Return the [x, y] coordinate for the center point of the cell that contains the specified text.  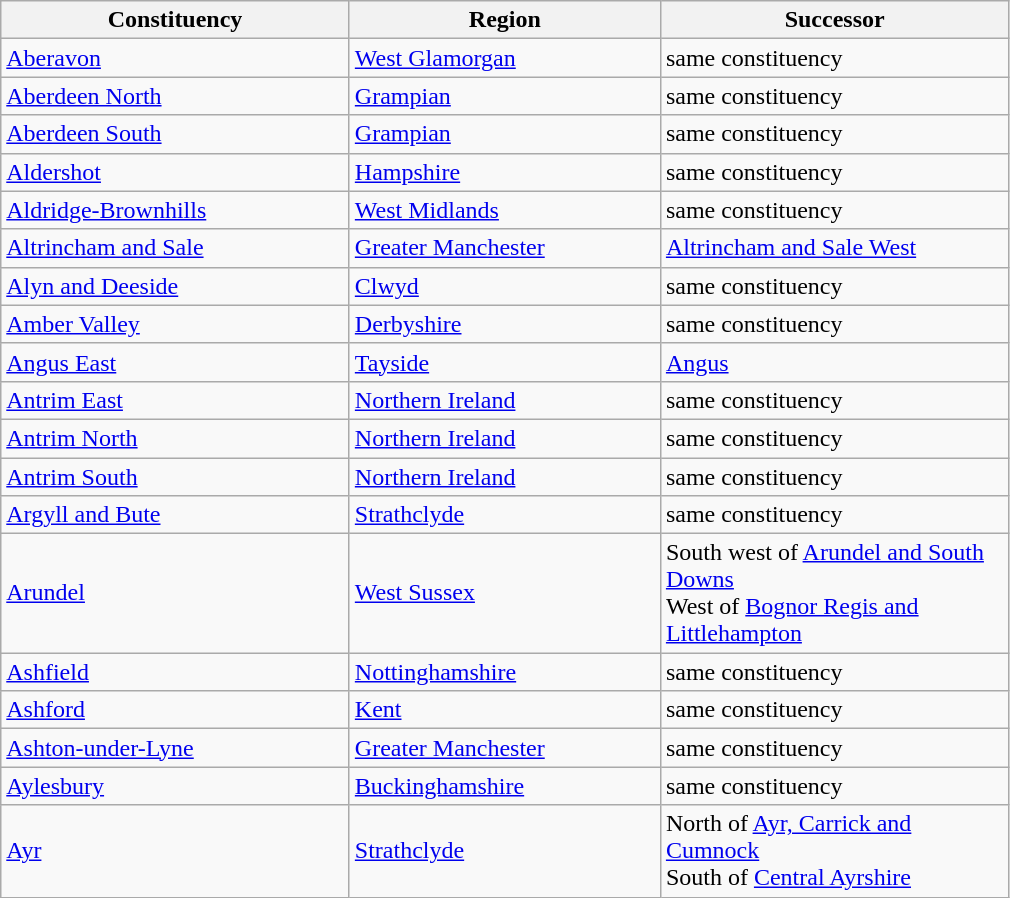
West Midlands [504, 210]
Arundel [176, 594]
Ayr [176, 851]
Aldershot [176, 172]
Ashfield [176, 672]
North of Ayr, Carrick and Cumnock South of Central Ayrshire [834, 851]
West Sussex [504, 594]
Derbyshire [504, 324]
Ashton-under-Lyne [176, 748]
Aberdeen South [176, 134]
Altrincham and Sale [176, 248]
Nottinghamshire [504, 672]
Aberavon [176, 58]
Altrincham and Sale West [834, 248]
Kent [504, 710]
West Glamorgan [504, 58]
Constituency [176, 20]
Angus [834, 362]
Aylesbury [176, 786]
Successor [834, 20]
Tayside [504, 362]
Alyn and Deeside [176, 286]
Region [504, 20]
Hampshire [504, 172]
Aberdeen North [176, 96]
Antrim South [176, 477]
Antrim North [176, 438]
Angus East [176, 362]
Ashford [176, 710]
Antrim East [176, 400]
Amber Valley [176, 324]
Clwyd [504, 286]
Buckinghamshire [504, 786]
South west of Arundel and South Downs West of Bognor Regis and Littlehampton [834, 594]
Argyll and Bute [176, 515]
Aldridge-Brownhills [176, 210]
